Identify which cell holds the provided text, then report its (x, y) central coordinate. 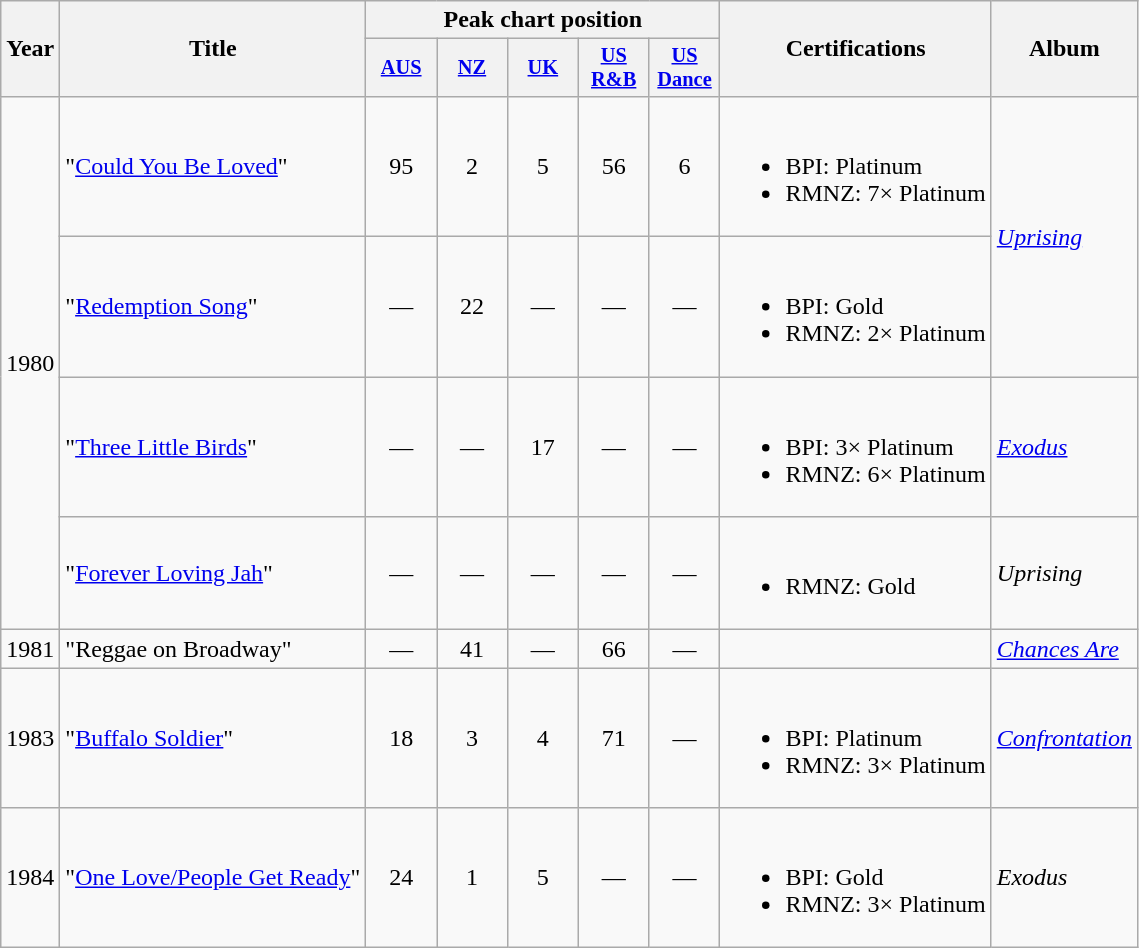
4 (542, 738)
3 (472, 738)
"Three Little Birds" (213, 447)
"Reggae on Broadway" (213, 649)
71 (614, 738)
"One Love/People Get Ready" (213, 878)
Album (1064, 49)
BPI: GoldRMNZ: 2× Platinum (856, 307)
1980 (30, 362)
18 (402, 738)
2 (472, 166)
USDance (684, 68)
BPI: GoldRMNZ: 3× Platinum (856, 878)
Peak chart position (543, 20)
"Redemption Song" (213, 307)
17 (542, 447)
24 (402, 878)
41 (472, 649)
6 (684, 166)
"Could You Be Loved" (213, 166)
BPI: PlatinumRMNZ: 7× Platinum (856, 166)
AUS (402, 68)
1981 (30, 649)
Year (30, 49)
"Buffalo Soldier" (213, 738)
1983 (30, 738)
22 (472, 307)
BPI: 3× PlatinumRMNZ: 6× Platinum (856, 447)
Title (213, 49)
UK (542, 68)
NZ (472, 68)
BPI: PlatinumRMNZ: 3× Platinum (856, 738)
RMNZ: Gold (856, 574)
56 (614, 166)
95 (402, 166)
Confrontation (1064, 738)
66 (614, 649)
USR&B (614, 68)
1984 (30, 878)
"Forever Loving Jah" (213, 574)
Chances Are (1064, 649)
Certifications (856, 49)
1 (472, 878)
